Locate the cell with the specified text and output its (X, Y) center coordinate. 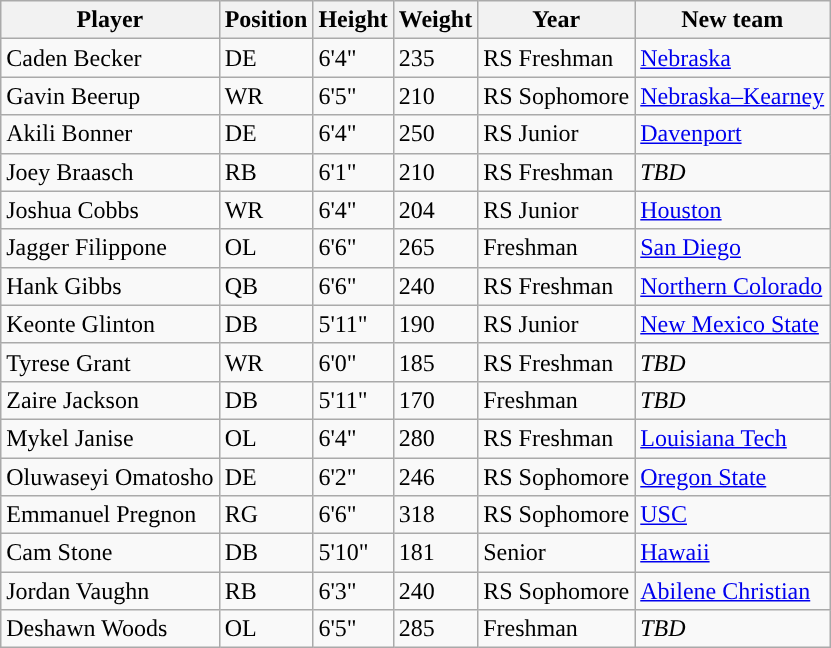
Cam Stone (110, 553)
235 (435, 58)
New team (732, 20)
5'10" (353, 553)
Northern Colorado (732, 286)
Weight (435, 20)
RG (266, 515)
Joey Braasch (110, 172)
Tyrese Grant (110, 362)
Deshawn Woods (110, 629)
204 (435, 210)
Zaire Jackson (110, 400)
QB (266, 286)
250 (435, 134)
Louisiana Tech (732, 438)
190 (435, 324)
Caden Becker (110, 58)
185 (435, 362)
Player (110, 20)
Emmanuel Pregnon (110, 515)
285 (435, 629)
Jagger Filippone (110, 248)
246 (435, 477)
Oluwaseyi Omatosho (110, 477)
Height (353, 20)
Akili Bonner (110, 134)
6'1" (353, 172)
Mykel Janise (110, 438)
6'3" (353, 591)
Nebraska (732, 58)
San Diego (732, 248)
Senior (556, 553)
6'0" (353, 362)
170 (435, 400)
USC (732, 515)
Hawaii (732, 553)
265 (435, 248)
Davenport (732, 134)
Hank Gibbs (110, 286)
Jordan Vaughn (110, 591)
Abilene Christian (732, 591)
Oregon State (732, 477)
Joshua Cobbs (110, 210)
Position (266, 20)
280 (435, 438)
New Mexico State (732, 324)
181 (435, 553)
Year (556, 20)
Nebraska–Kearney (732, 96)
318 (435, 515)
Keonte Glinton (110, 324)
6'2" (353, 477)
Houston (732, 210)
Gavin Beerup (110, 96)
